Search for the cell housing the specified text and yield its [x, y] center coordinate. 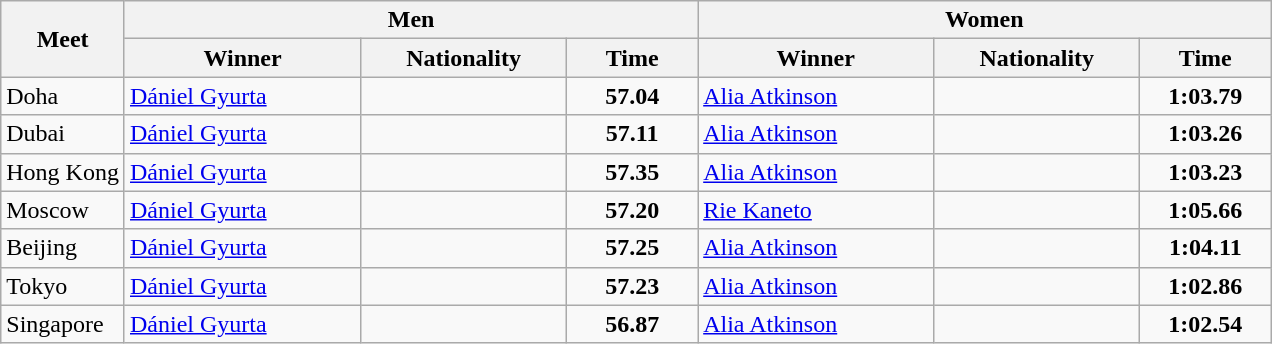
1:04.11 [1206, 248]
1:03.23 [1206, 172]
Tokyo [63, 286]
1:03.26 [1206, 134]
57.20 [632, 210]
Women [984, 20]
1:02.86 [1206, 286]
Meet [63, 39]
56.87 [632, 324]
Dubai [63, 134]
57.23 [632, 286]
Hong Kong [63, 172]
1:02.54 [1206, 324]
Moscow [63, 210]
57.35 [632, 172]
57.04 [632, 96]
57.25 [632, 248]
Men [410, 20]
Doha [63, 96]
Rie Kaneto [816, 210]
1:05.66 [1206, 210]
57.11 [632, 134]
Beijing [63, 248]
Singapore [63, 324]
1:03.79 [1206, 96]
